Determine the [X, Y] coordinate at the center of the cell enclosing the given text.  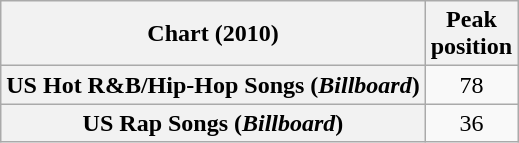
Peakposition [471, 34]
78 [471, 85]
Chart (2010) [213, 34]
36 [471, 123]
US Rap Songs (Billboard) [213, 123]
US Hot R&B/Hip-Hop Songs (Billboard) [213, 85]
